Return the [x, y] coordinate for the center point of the cell that contains the specified text.  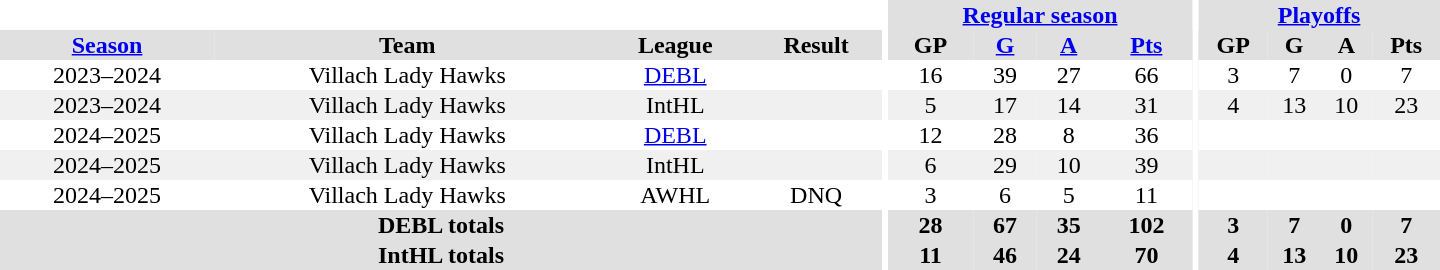
Regular season [1040, 15]
67 [1005, 225]
DNQ [816, 195]
14 [1069, 105]
66 [1146, 75]
36 [1146, 135]
70 [1146, 255]
Season [107, 45]
16 [931, 75]
35 [1069, 225]
Result [816, 45]
46 [1005, 255]
League [675, 45]
29 [1005, 165]
17 [1005, 105]
8 [1069, 135]
12 [931, 135]
24 [1069, 255]
31 [1146, 105]
IntHL totals [441, 255]
Team [407, 45]
Playoffs [1319, 15]
DEBL totals [441, 225]
27 [1069, 75]
102 [1146, 225]
AWHL [675, 195]
